Extract the (x, y) coordinate from the center of the cell holding the provided text.  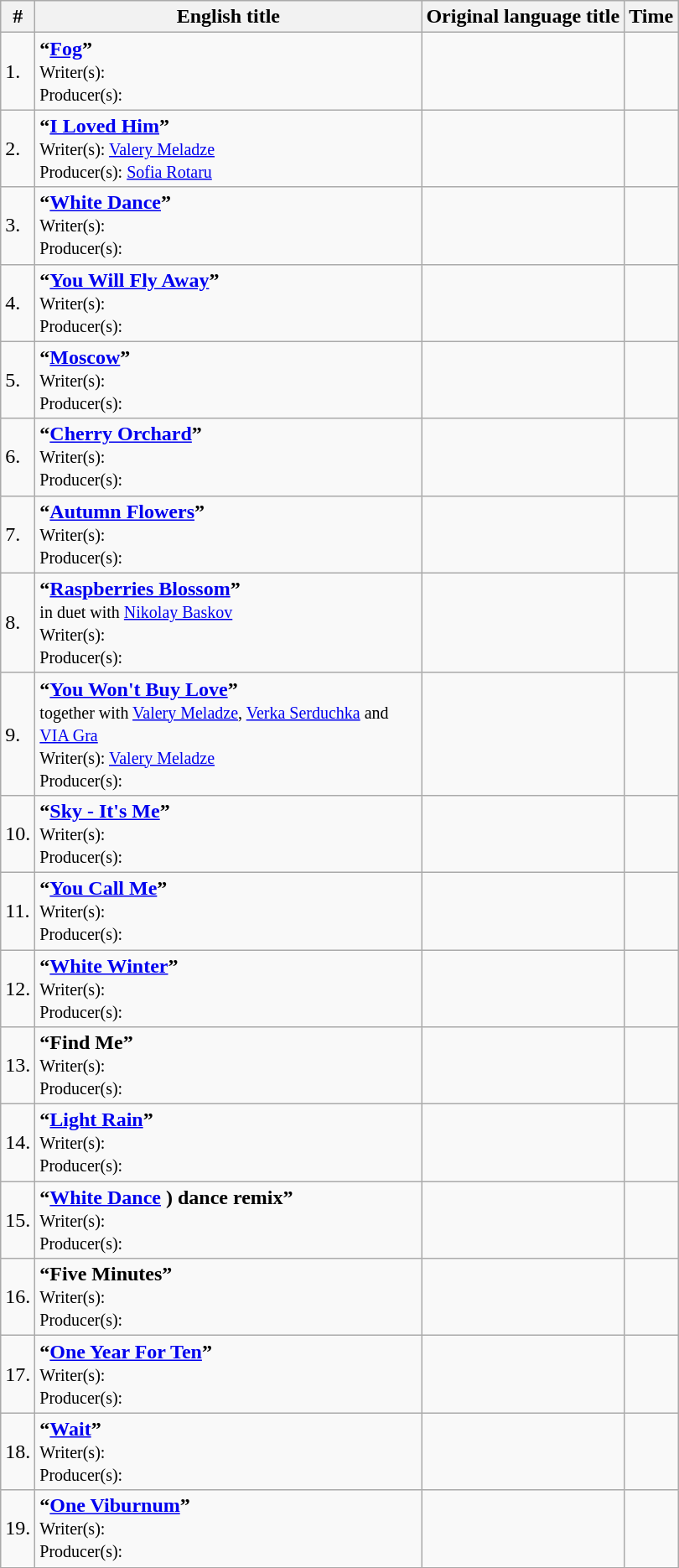
4. (18, 303)
“One Year For Ten”Writer(s): Producer(s): (228, 1374)
3. (18, 226)
“Autumn Flowers”Writer(s): Producer(s): (228, 534)
“Five Minutes”Writer(s): Producer(s): (228, 1297)
8. (18, 622)
“Sky - It's Me”Writer(s): Producer(s): (228, 833)
“Cherry Orchard”Writer(s): Producer(s): (228, 457)
10. (18, 833)
5. (18, 380)
“White Winter”Writer(s): Producer(s): (228, 988)
15. (18, 1220)
11. (18, 911)
“Raspberries Blossom”in duet with Nikolay BaskovWriter(s): Producer(s): (228, 622)
“Light Rain”Writer(s): Producer(s): (228, 1143)
“You Call Me”Writer(s): Producer(s): (228, 911)
16. (18, 1297)
“You Won't Buy Love”together with Valery Meladze, Verka Serduchka and VIA GraWriter(s): Valery Meladze Producer(s): (228, 734)
# (18, 17)
“One Viburnum”Writer(s): Producer(s): (228, 1529)
English title (228, 17)
“Wait”Writer(s): Producer(s): (228, 1451)
6. (18, 457)
“White Dance ) dance remix”Writer(s): Producer(s): (228, 1220)
Time (651, 17)
1. (18, 71)
“Fog”Writer(s): Producer(s): (228, 71)
9. (18, 734)
“Find Me”Writer(s): Producer(s): (228, 1066)
7. (18, 534)
“You Will Fly Away”Writer(s): Producer(s): (228, 303)
14. (18, 1143)
2. (18, 148)
“Moscow”Writer(s): Producer(s): (228, 380)
19. (18, 1529)
18. (18, 1451)
13. (18, 1066)
12. (18, 988)
“I Loved Him”Writer(s): Valery MeladzeProducer(s): Sofia Rotaru (228, 148)
“White Dance”Writer(s): Producer(s): (228, 226)
17. (18, 1374)
Original language title (523, 17)
